Detect which cell encompasses the target text, then output its [x, y] center coordinate. 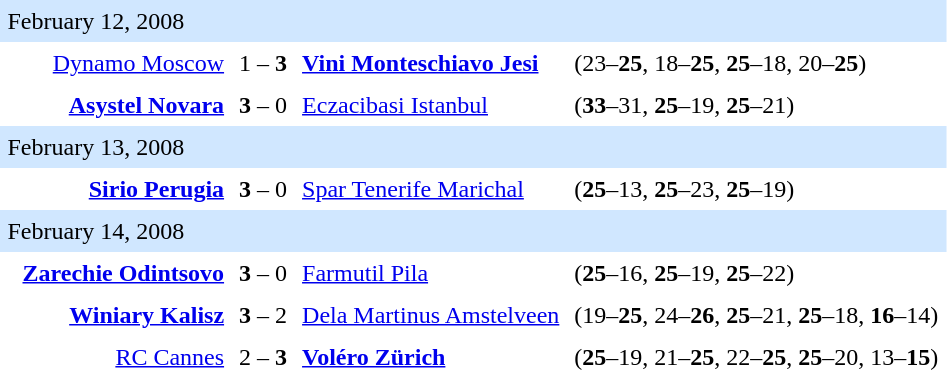
Dela Martinus Amstelveen [431, 315]
(25–13, 25–23, 25–19) [756, 189]
(23–25, 18–25, 25–18, 20–25) [756, 63]
1 – 3 [264, 63]
Vini Monteschiavo Jesi [431, 63]
(19–25, 24–26, 25–21, 25–18, 16–14) [756, 315]
Farmutil Pila [431, 273]
Winiary Kalisz [124, 315]
February 14, 2008 [284, 231]
3 – 2 [264, 315]
Sirio Perugia [124, 189]
February 13, 2008 [284, 147]
February 12, 2008 [284, 21]
Spar Tenerife Marichal [431, 189]
Dynamo Moscow [124, 63]
Asystel Novara [124, 105]
Zarechie Odintsovo [124, 273]
Eczacibasi Istanbul [431, 105]
(33–31, 25–19, 25–21) [756, 105]
(25–16, 25–19, 25–22) [756, 273]
